Pinpoint the cell where the given text exists, returning its (x, y) midpoint coordinate. 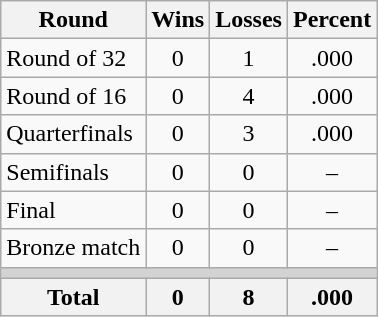
Round of 32 (74, 58)
Total (74, 297)
Bronze match (74, 248)
Wins (178, 20)
3 (249, 134)
1 (249, 58)
Round (74, 20)
Losses (249, 20)
Semifinals (74, 172)
4 (249, 96)
8 (249, 297)
Final (74, 210)
Percent (332, 20)
Round of 16 (74, 96)
Quarterfinals (74, 134)
